Provide the [X, Y] coordinate of the cell's center where the given text is located.  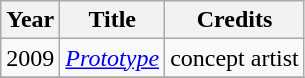
Credits [235, 20]
Title [112, 20]
2009 [30, 58]
concept artist [235, 58]
Prototype [112, 58]
Year [30, 20]
